Provide the [x, y] coordinate of the cell's center where the given text is located.  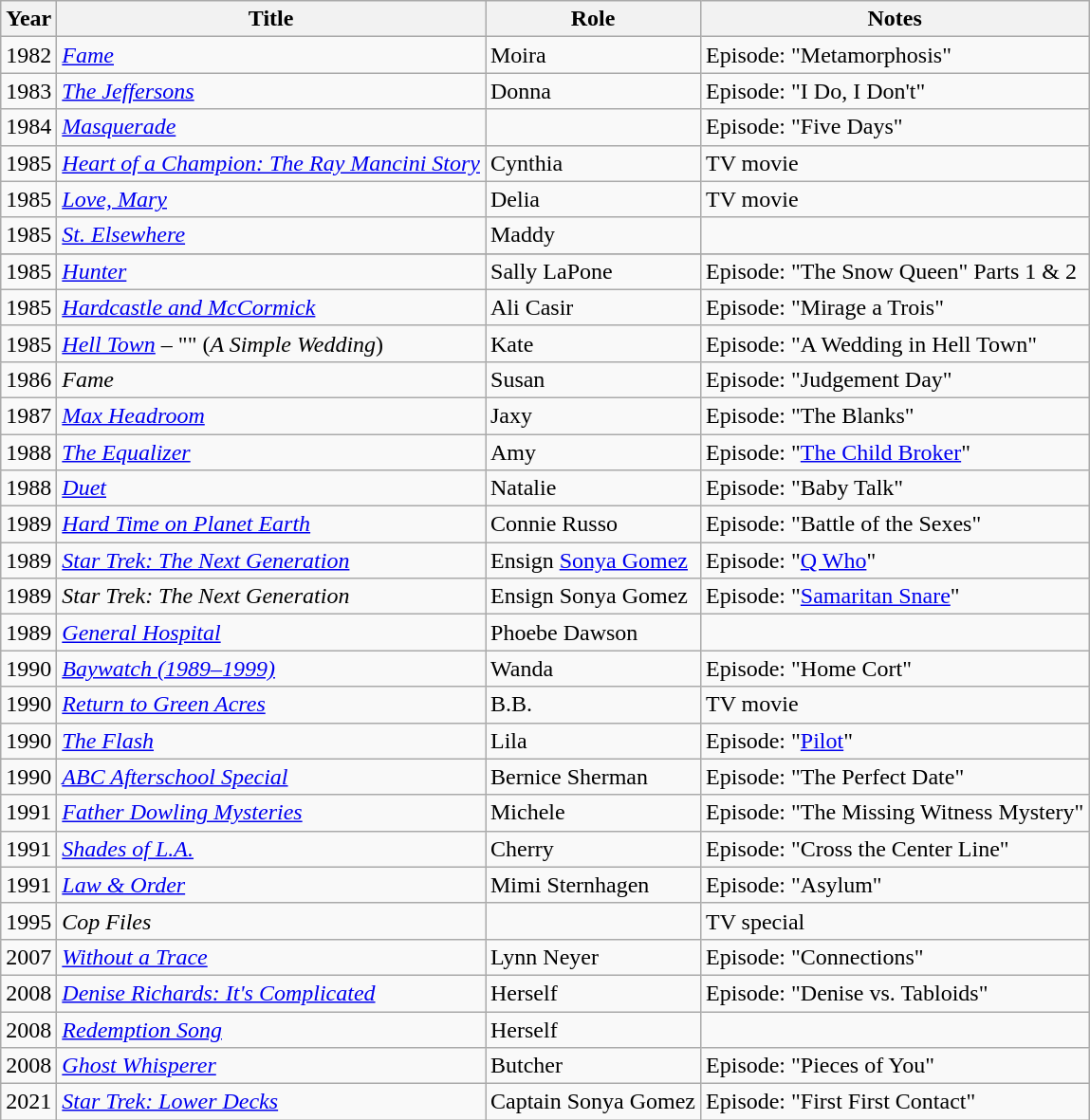
1984 [28, 127]
2007 [28, 957]
Amy [594, 452]
Episode: "The Perfect Date" [896, 777]
Father Dowling Mysteries [271, 813]
Duet [271, 488]
Episode: "Connections" [896, 957]
Law & Order [271, 885]
Sally LaPone [594, 271]
Denise Richards: It's Complicated [271, 993]
Ali Casir [594, 307]
1982 [28, 55]
Hunter [271, 271]
The Flash [271, 741]
Lynn Neyer [594, 957]
Love, Mary [271, 199]
Michele [594, 813]
Episode: "Mirage a Trois" [896, 307]
Hardcastle and McCormick [271, 307]
Episode: "Q Who" [896, 560]
Episode: "The Snow Queen" Parts 1 & 2 [896, 271]
Cynthia [594, 163]
1986 [28, 379]
Year [28, 19]
Title [271, 19]
Maddy [594, 235]
Notes [896, 19]
Episode: "Five Days" [896, 127]
Wanda [594, 669]
Max Headroom [271, 415]
Episode: "The Blanks" [896, 415]
Connie Russo [594, 524]
Episode: "Samaritan Snare" [896, 597]
Episode: "Baby Talk" [896, 488]
Baywatch (1989–1999) [271, 669]
Susan [594, 379]
1987 [28, 415]
Mimi Sternhagen [594, 885]
1983 [28, 91]
St. Elsewhere [271, 235]
Redemption Song [271, 1029]
Donna [594, 91]
Role [594, 19]
TV special [896, 921]
Lila [594, 741]
Episode: "Home Cort" [896, 669]
Episode: "A Wedding in Hell Town" [896, 343]
B.B. [594, 705]
Episode: "Pilot" [896, 741]
1995 [28, 921]
Hell Town – "" (A Simple Wedding) [271, 343]
Delia [594, 199]
Episode: "Pieces of You" [896, 1066]
Episode: "Metamorphosis" [896, 55]
2021 [28, 1102]
Episode: "The Child Broker" [896, 452]
Episode: "Asylum" [896, 885]
Star Trek: Lower Decks [271, 1102]
Natalie [594, 488]
Episode: "Judgement Day" [896, 379]
Ghost Whisperer [271, 1066]
Phoebe Dawson [594, 633]
The Equalizer [271, 452]
Cherry [594, 849]
Jaxy [594, 415]
Butcher [594, 1066]
Masquerade [271, 127]
Cop Files [271, 921]
Without a Trace [271, 957]
Episode: "Battle of the Sexes" [896, 524]
Return to Green Acres [271, 705]
Episode: "Cross the Center Line" [896, 849]
Captain Sonya Gomez [594, 1102]
General Hospital [271, 633]
Episode: "The Missing Witness Mystery" [896, 813]
Bernice Sherman [594, 777]
Heart of a Champion: The Ray Mancini Story [271, 163]
Hard Time on Planet Earth [271, 524]
Episode: "I Do, I Don't" [896, 91]
The Jeffersons [271, 91]
Shades of L.A. [271, 849]
Kate [594, 343]
Moira [594, 55]
Episode: "Denise vs. Tabloids" [896, 993]
Episode: "First First Contact" [896, 1102]
ABC Afterschool Special [271, 777]
